Locate the cell with the specified text and output its (x, y) center coordinate. 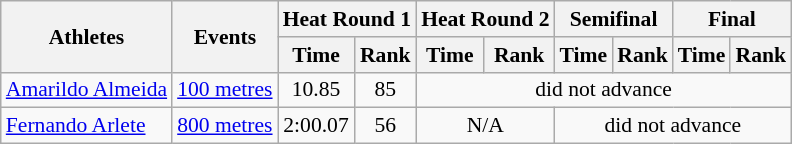
Final (732, 19)
2:00.07 (316, 126)
Amarildo Almeida (86, 90)
Heat Round 1 (347, 19)
85 (385, 90)
56 (385, 126)
N/A (485, 126)
800 metres (224, 126)
100 metres (224, 90)
Athletes (86, 36)
Heat Round 2 (485, 19)
Events (224, 36)
Semifinal (614, 19)
10.85 (316, 90)
Fernando Arlete (86, 126)
